Pinpoint the cell where the given text exists, returning its [x, y] midpoint coordinate. 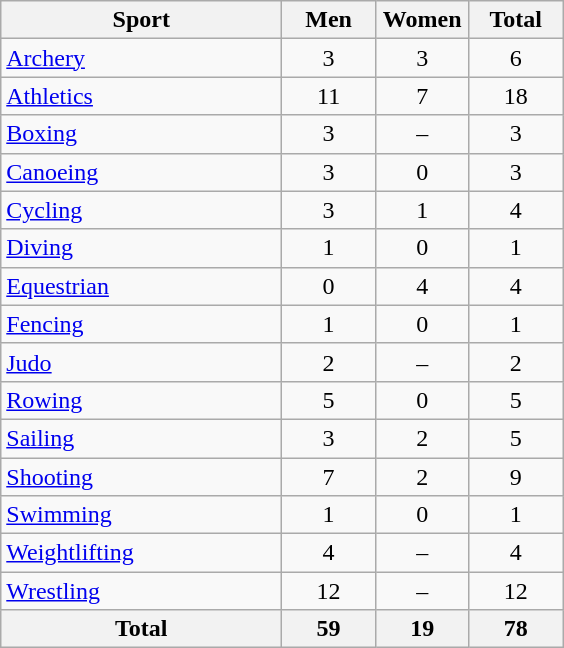
11 [329, 96]
Archery [142, 58]
6 [516, 58]
19 [422, 629]
Wrestling [142, 591]
18 [516, 96]
Sailing [142, 438]
Sport [142, 20]
Boxing [142, 134]
Diving [142, 248]
Canoeing [142, 172]
Judo [142, 362]
59 [329, 629]
78 [516, 629]
Weightlifting [142, 553]
Women [422, 20]
9 [516, 477]
Men [329, 20]
Cycling [142, 210]
Swimming [142, 515]
Fencing [142, 324]
Athletics [142, 96]
Shooting [142, 477]
Equestrian [142, 286]
Rowing [142, 400]
